Locate the cell with the specified text and output its [X, Y] center coordinate. 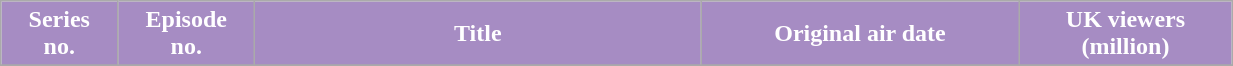
Original air date [860, 34]
Title [478, 34]
UK viewers(million) [1125, 34]
Seriesno. [60, 34]
Episodeno. [186, 34]
